Identify which cell holds the provided text, then report its (x, y) central coordinate. 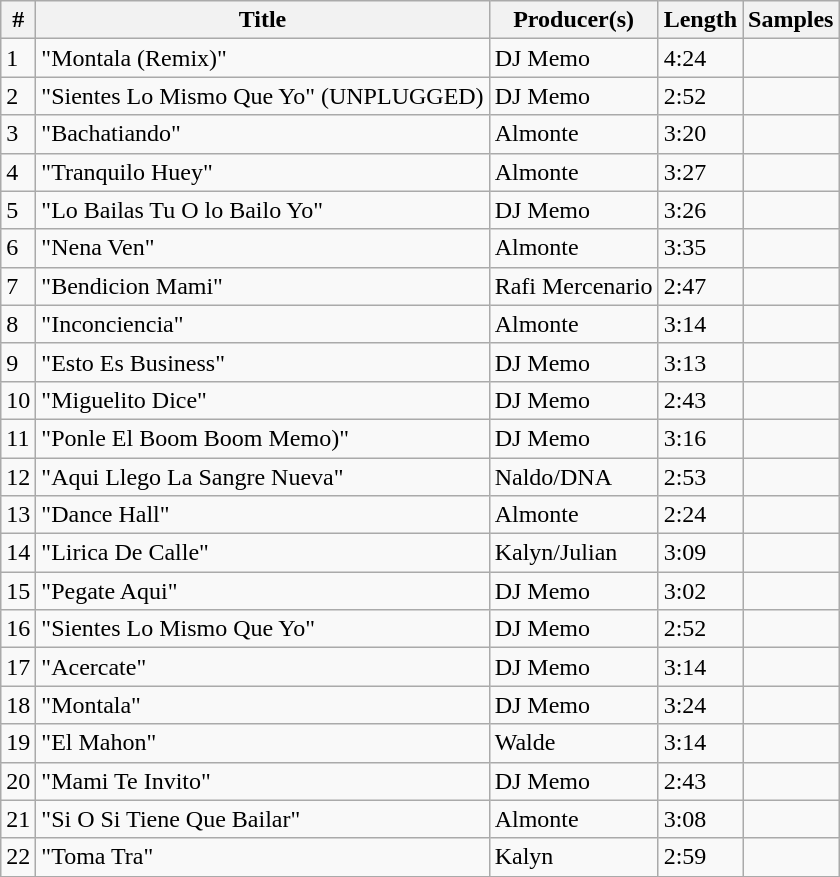
2 (18, 96)
7 (18, 286)
3:20 (700, 134)
"Dance Hall" (262, 515)
Title (262, 20)
20 (18, 781)
3:13 (700, 362)
Naldo/DNA (574, 477)
1 (18, 58)
19 (18, 743)
"Miguelito Dice" (262, 400)
2:24 (700, 515)
3:35 (700, 248)
9 (18, 362)
Length (700, 20)
4:24 (700, 58)
3:09 (700, 553)
6 (18, 248)
"Inconciencia" (262, 324)
"Pegate Aqui" (262, 591)
# (18, 20)
"El Mahon" (262, 743)
Producer(s) (574, 20)
2:53 (700, 477)
"Bachatiando" (262, 134)
Samples (791, 20)
13 (18, 515)
"Si O Si Tiene Que Bailar" (262, 819)
Kalyn (574, 857)
3:26 (700, 210)
"Montala (Remix)" (262, 58)
"Tranquilo Huey" (262, 172)
Kalyn/Julian (574, 553)
16 (18, 629)
3:02 (700, 591)
3 (18, 134)
Walde (574, 743)
"Aqui Llego La Sangre Nueva" (262, 477)
8 (18, 324)
10 (18, 400)
"Nena Ven" (262, 248)
"Bendicion Mami" (262, 286)
14 (18, 553)
11 (18, 438)
"Sientes Lo Mismo Que Yo" (262, 629)
"Esto Es Business" (262, 362)
22 (18, 857)
"Mami Te Invito" (262, 781)
12 (18, 477)
"Toma Tra" (262, 857)
21 (18, 819)
"Sientes Lo Mismo Que Yo" (UNPLUGGED) (262, 96)
15 (18, 591)
5 (18, 210)
3:24 (700, 705)
3:08 (700, 819)
17 (18, 667)
3:27 (700, 172)
3:16 (700, 438)
"Ponle El Boom Boom Memo)" (262, 438)
"Acercate" (262, 667)
18 (18, 705)
2:47 (700, 286)
Rafi Mercenario (574, 286)
4 (18, 172)
"Montala" (262, 705)
"Lo Bailas Tu O lo Bailo Yo" (262, 210)
"Lirica De Calle" (262, 553)
2:59 (700, 857)
